Return the [X, Y] coordinate for the center point of the cell that contains the specified text.  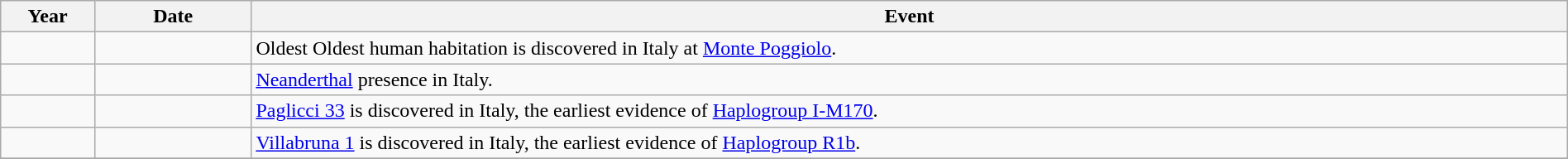
Oldest Oldest human habitation is discovered in Italy at Monte Poggiolo. [910, 48]
Paglicci 33 is discovered in Italy, the earliest evidence of Haplogroup I-M170. [910, 111]
Neanderthal presence in Italy. [910, 79]
Year [48, 17]
Villabruna 1 is discovered in Italy, the earliest evidence of Haplogroup R1b. [910, 142]
Date [172, 17]
Event [910, 17]
